For the text-containing cell, return its midpoint in [X, Y] coordinate format. 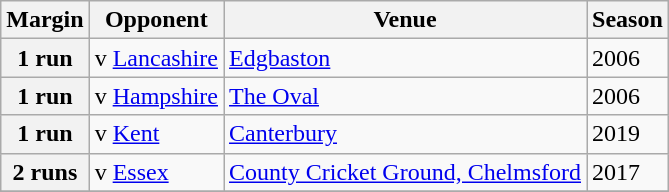
2 runs [45, 172]
Season [628, 20]
Venue [406, 20]
v Hampshire [156, 96]
County Cricket Ground, Chelmsford [406, 172]
v Kent [156, 134]
Margin [45, 20]
The Oval [406, 96]
Canterbury [406, 134]
v Lancashire [156, 58]
Opponent [156, 20]
v Essex [156, 172]
2019 [628, 134]
Edgbaston [406, 58]
2017 [628, 172]
